Determine the [x, y] coordinate at the center of the cell enclosing the given text.  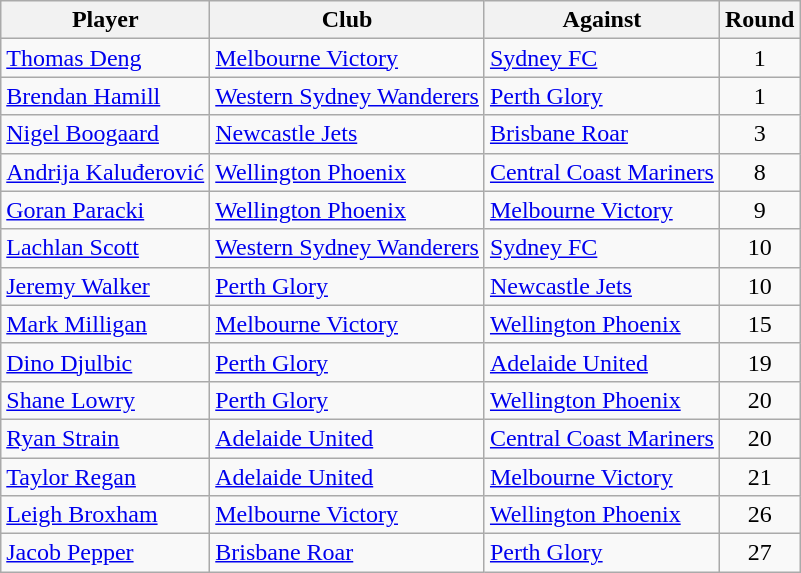
Jeremy Walker [106, 286]
9 [759, 210]
Dino Djulbic [106, 362]
Taylor Regan [106, 477]
Andrija Kaluđerović [106, 172]
15 [759, 324]
Mark Milligan [106, 324]
19 [759, 362]
Brendan Hamill [106, 96]
26 [759, 515]
Goran Paracki [106, 210]
Jacob Pepper [106, 553]
Lachlan Scott [106, 248]
Shane Lowry [106, 400]
Thomas Deng [106, 58]
3 [759, 134]
Player [106, 20]
Club [348, 20]
21 [759, 477]
Against [602, 20]
8 [759, 172]
Leigh Broxham [106, 515]
Round [759, 20]
27 [759, 553]
Ryan Strain [106, 438]
Nigel Boogaard [106, 134]
